Capture the cell that displays the provided text and extract its [X, Y] central coordinate. 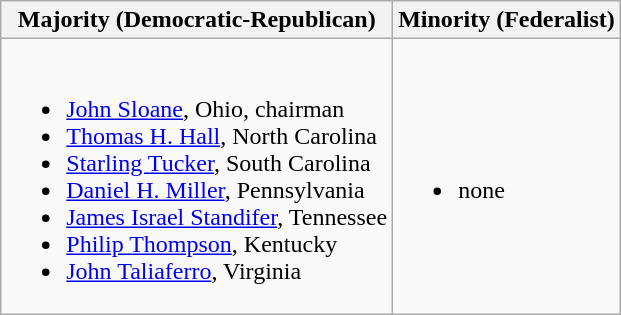
none [507, 176]
Majority (Democratic-Republican) [197, 20]
Minority (Federalist) [507, 20]
